Detect which cell encompasses the target text, then output its (x, y) center coordinate. 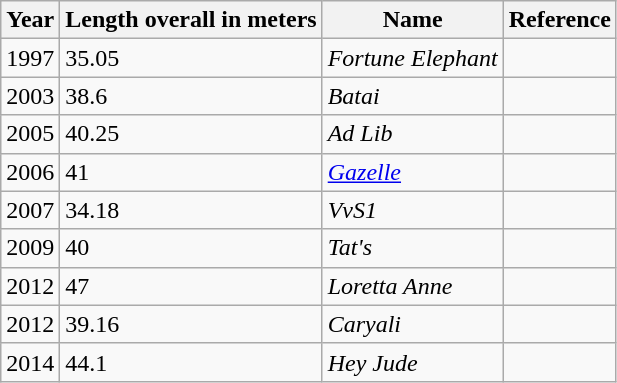
Fortune Elephant (412, 58)
40.25 (191, 134)
35.05 (191, 58)
2006 (30, 172)
Year (30, 20)
41 (191, 172)
Tat's (412, 248)
40 (191, 248)
2009 (30, 248)
2014 (30, 362)
47 (191, 286)
Name (412, 20)
Caryali (412, 324)
VvS1 (412, 210)
Ad Lib (412, 134)
2005 (30, 134)
Batai (412, 96)
2007 (30, 210)
Reference (560, 20)
38.6 (191, 96)
39.16 (191, 324)
1997 (30, 58)
Length overall in meters (191, 20)
44.1 (191, 362)
Hey Jude (412, 362)
34.18 (191, 210)
Gazelle (412, 172)
Loretta Anne (412, 286)
2003 (30, 96)
